Find where the given text appears and provide that cell's center as [x, y] coordinate. 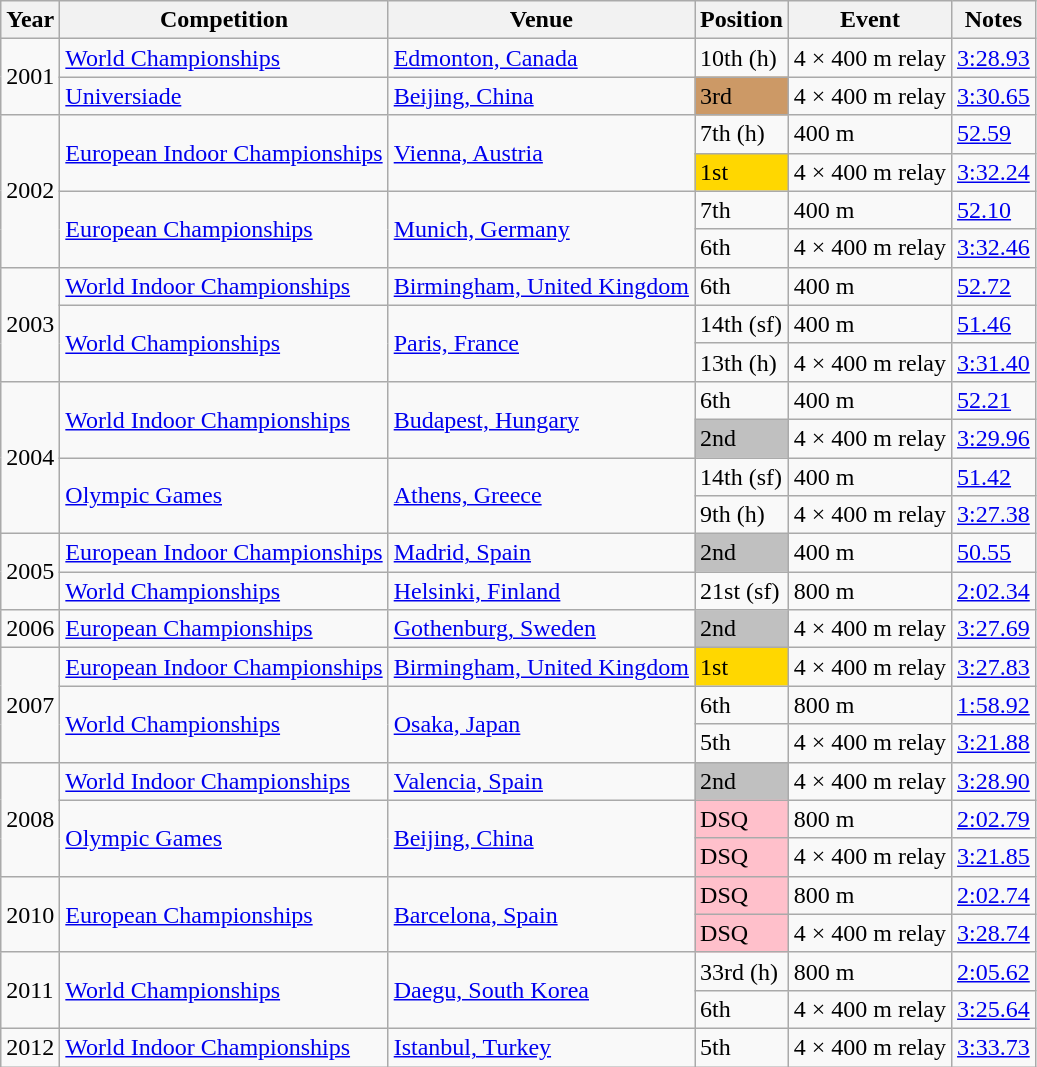
Notes [994, 20]
Competition [224, 20]
2:02.34 [994, 591]
7th [742, 210]
52.72 [994, 286]
2012 [30, 1047]
Budapest, Hungary [541, 419]
3:33.73 [994, 1047]
3:32.46 [994, 248]
Universiade [224, 96]
3:21.85 [994, 857]
51.42 [994, 477]
Daegu, South Korea [541, 990]
Barcelona, Spain [541, 914]
Helsinki, Finland [541, 591]
2001 [30, 77]
Position [742, 20]
Edmonton, Canada [541, 58]
3:29.96 [994, 438]
Vienna, Austria [541, 153]
2010 [30, 914]
52.21 [994, 400]
13th (h) [742, 362]
2:02.79 [994, 819]
2008 [30, 819]
50.55 [994, 553]
2007 [30, 705]
21st (sf) [742, 591]
52.10 [994, 210]
51.46 [994, 324]
Osaka, Japan [541, 724]
Munich, Germany [541, 229]
Madrid, Spain [541, 553]
3:31.40 [994, 362]
33rd (h) [742, 971]
2002 [30, 191]
3:27.69 [994, 629]
52.59 [994, 134]
2:05.62 [994, 971]
Paris, France [541, 343]
Valencia, Spain [541, 781]
3:28.90 [994, 781]
2011 [30, 990]
Year [30, 20]
1:58.92 [994, 705]
2003 [30, 324]
7th (h) [742, 134]
3:28.74 [994, 933]
2:02.74 [994, 895]
Athens, Greece [541, 496]
3:25.64 [994, 1009]
3:28.93 [994, 58]
Gothenburg, Sweden [541, 629]
3:21.88 [994, 743]
3rd [742, 96]
3:27.38 [994, 515]
3:32.24 [994, 172]
3:30.65 [994, 96]
2005 [30, 572]
9th (h) [742, 515]
2006 [30, 629]
Event [870, 20]
3:27.83 [994, 667]
Istanbul, Turkey [541, 1047]
2004 [30, 457]
10th (h) [742, 58]
Venue [541, 20]
